Output the (x, y) coordinate of the center of the cell containing the given text.  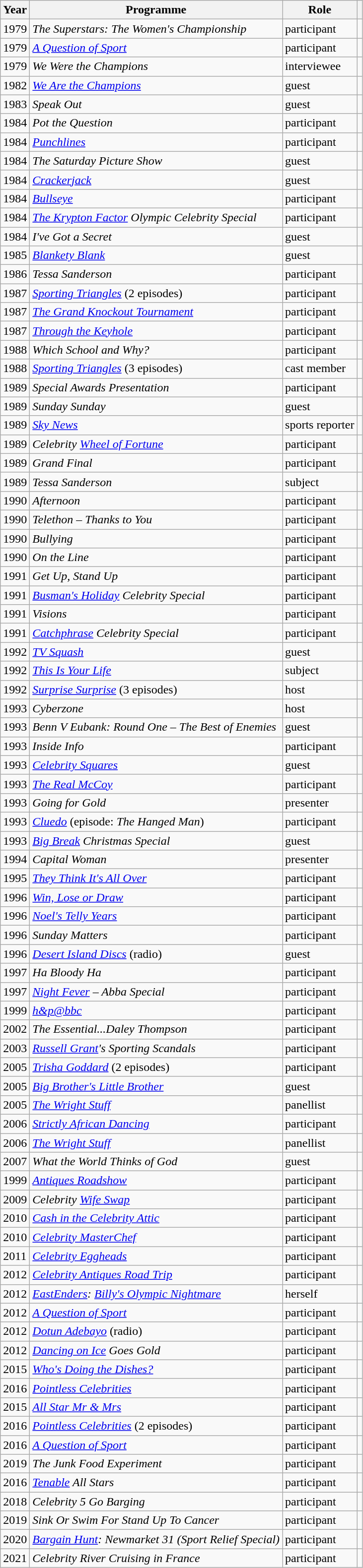
Strictly African Dancing (156, 1124)
Celebrity MasterChef (156, 1237)
Celebrity 5 Go Barging (156, 1502)
Sink Or Swim For Stand Up To Cancer (156, 1520)
Pot the Question (156, 123)
The Real McCoy (156, 784)
Get Up, Stand Up (156, 576)
Big Brother's Little Brother (156, 1086)
2018 (15, 1502)
2003 (15, 1048)
EastEnders: Billy's Olympic Nightmare (156, 1294)
Dotun Adebayo (radio) (156, 1331)
Visions (156, 614)
Programme (156, 10)
The Grand Knockout Tournament (156, 312)
Who's Doing the Dishes? (156, 1369)
Bargain Hunt: Newmarket 31 (Sport Relief Special) (156, 1539)
Crackerjack (156, 180)
Role (320, 10)
We Are the Champions (156, 85)
2021 (15, 1558)
The Essential...Daley Thompson (156, 1029)
Inside Info (156, 746)
Catchphrase Celebrity Special (156, 633)
Which School and Why? (156, 350)
The Superstars: The Women's Championship (156, 29)
Surprise Surprise (3 episodes) (156, 690)
Trisha Goddard (2 episodes) (156, 1067)
1983 (15, 104)
Speak Out (156, 104)
Bullying (156, 538)
Big Break Christmas Special (156, 841)
Night Fever – Abba Special (156, 992)
sports reporter (320, 425)
Benn V Eubank: Round One – The Best of Enemies (156, 727)
h&p@bbc (156, 1010)
TV Squash (156, 652)
The Junk Food Experiment (156, 1464)
Pointless Celebrities (2 episodes) (156, 1426)
Cyberzone (156, 708)
Grand Final (156, 463)
Celebrity Antiques Road Trip (156, 1275)
1994 (15, 860)
Sporting Triangles (3 episodes) (156, 369)
Desert Island Discs (radio) (156, 954)
Noel's Telly Years (156, 916)
Through the Keyhole (156, 331)
interviewee (320, 66)
Capital Woman (156, 860)
1982 (15, 85)
Bullseye (156, 198)
Busman's Holiday Celebrity Special (156, 595)
Dancing on Ice Goes Gold (156, 1350)
They Think It's All Over (156, 878)
Antiques Roadshow (156, 1181)
Cluedo (episode: The Hanged Man) (156, 821)
This Is Your Life (156, 671)
Sunday Sunday (156, 406)
cast member (320, 369)
herself (320, 1294)
Afternoon (156, 501)
Ha Bloody Ha (156, 973)
Win, Lose or Draw (156, 897)
1986 (15, 274)
Blankety Blank (156, 255)
We Were the Champions (156, 66)
What the World Thinks of God (156, 1162)
Pointless Celebrities (156, 1388)
Celebrity Squares (156, 765)
The Saturday Picture Show (156, 161)
On the Line (156, 558)
2009 (15, 1199)
2011 (15, 1256)
Celebrity Wheel of Fortune (156, 444)
Sporting Triangles (2 episodes) (156, 293)
Sky News (156, 425)
I've Got a Secret (156, 237)
Special Awards Presentation (156, 387)
Punchlines (156, 142)
2020 (15, 1539)
Celebrity River Cruising in France (156, 1558)
1995 (15, 878)
Russell Grant's Sporting Scandals (156, 1048)
Cash in the Celebrity Attic (156, 1218)
All Star Mr & Mrs (156, 1407)
Celebrity Wife Swap (156, 1199)
Tenable All Stars (156, 1483)
2002 (15, 1029)
Celebrity Eggheads (156, 1256)
2007 (15, 1162)
1985 (15, 255)
Sunday Matters (156, 935)
Going for Gold (156, 803)
Telethon – Thanks to You (156, 519)
Year (15, 10)
The Krypton Factor Olympic Celebrity Special (156, 217)
